Extract the (x, y) coordinate from the center of the cell holding the provided text.  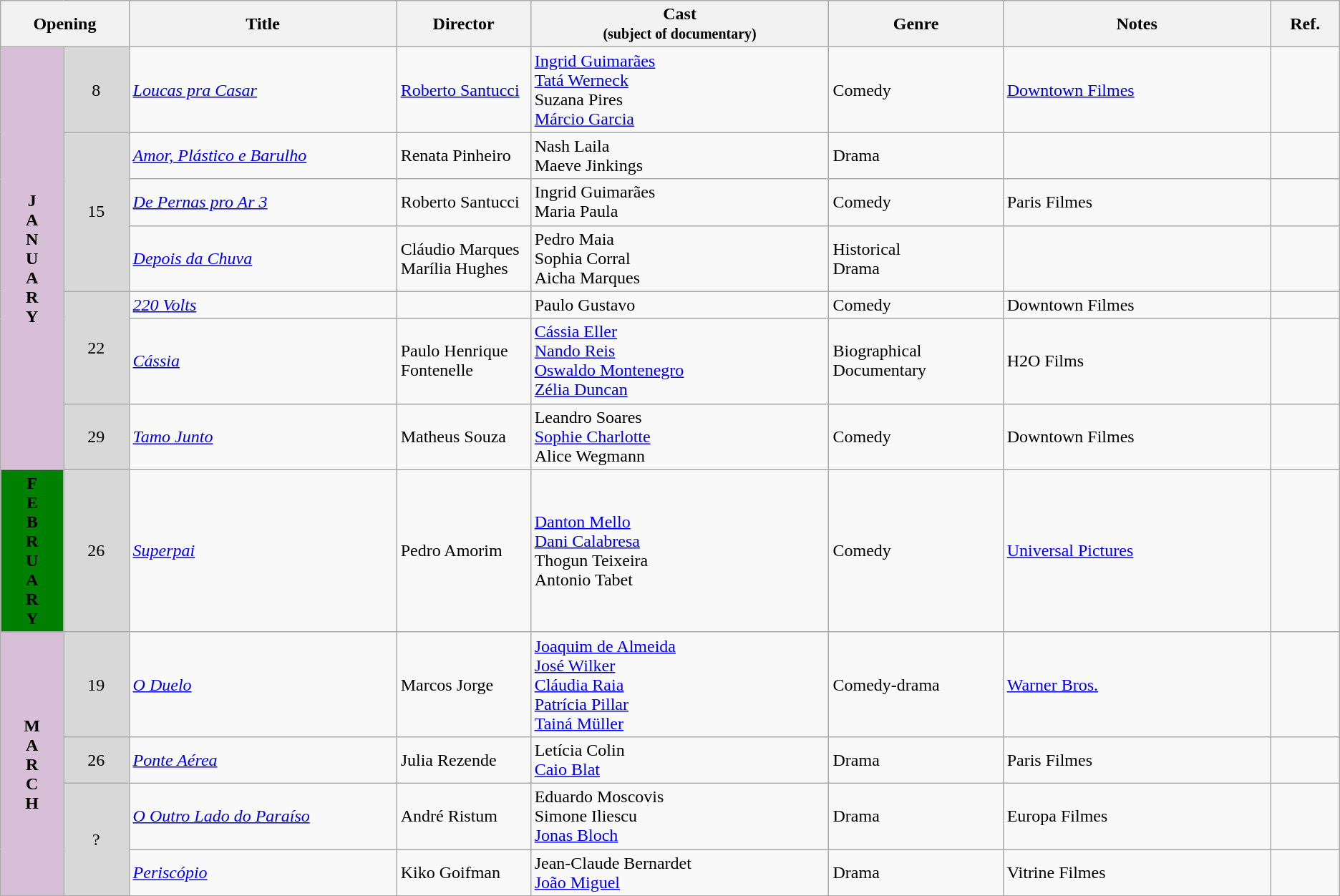
Universal Pictures (1137, 551)
Periscópio (263, 872)
Pedro MaiaSophia CorralAicha Marques (680, 258)
Genre (916, 24)
? (96, 839)
Kiko Goifman (464, 872)
Ingrid GuimarãesTatá WerneckSuzana PiresMárcio Garcia (680, 90)
MARCH (32, 764)
Ponte Aérea (263, 760)
Comedy-drama (916, 684)
22 (96, 348)
Opening (64, 24)
Vitrine Filmes (1137, 872)
Notes (1137, 24)
Letícia ColinCaio Blat (680, 760)
Loucas pra Casar (263, 90)
Eduardo MoscovisSimone IliescuJonas Bloch (680, 816)
O Outro Lado do Paraíso (263, 816)
H2O Films (1137, 361)
Jean-Claude BernardetJoão Miguel (680, 872)
Ingrid GuimarãesMaria Paula (680, 202)
JANUARY (32, 258)
8 (96, 90)
Cast(subject of documentary) (680, 24)
Europa Filmes (1137, 816)
Title (263, 24)
Renata Pinheiro (464, 156)
Superpai (263, 551)
Amor, Plástico e Barulho (263, 156)
Cássia (263, 361)
Nash LailaMaeve Jinkings (680, 156)
Director (464, 24)
FEBRUARY (32, 551)
15 (96, 212)
HistoricalDrama (916, 258)
Tamo Junto (263, 437)
André Ristum (464, 816)
Danton MelloDani CalabresaThogun TeixeiraAntonio Tabet (680, 551)
19 (96, 684)
Matheus Souza (464, 437)
29 (96, 437)
220 Volts (263, 305)
Warner Bros. (1137, 684)
Leandro SoaresSophie CharlotteAlice Wegmann (680, 437)
Julia Rezende (464, 760)
Paulo Gustavo (680, 305)
Cássia EllerNando ReisOswaldo MontenegroZélia Duncan (680, 361)
BiographicalDocumentary (916, 361)
Cláudio MarquesMarília Hughes (464, 258)
Joaquim de AlmeidaJosé WilkerCláudia RaiaPatrícia PillarTainá Müller (680, 684)
O Duelo (263, 684)
De Pernas pro Ar 3 (263, 202)
Depois da Chuva (263, 258)
Ref. (1305, 24)
Paulo Henrique Fontenelle (464, 361)
Pedro Amorim (464, 551)
Marcos Jorge (464, 684)
